Return (X, Y) of the center of cell containing provided text 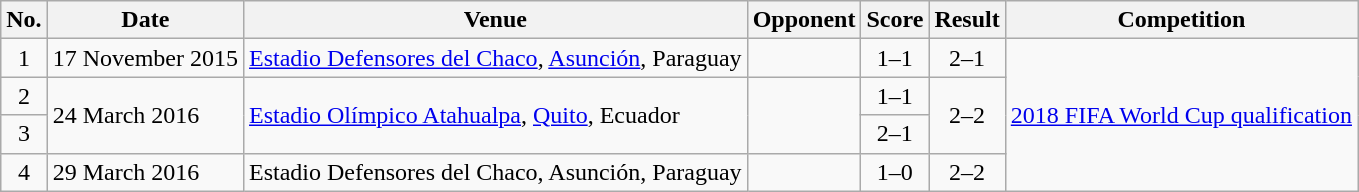
2 (24, 96)
Competition (1181, 20)
No. (24, 20)
1 (24, 58)
4 (24, 172)
1–0 (895, 172)
2018 FIFA World Cup qualification (1181, 115)
Venue (496, 20)
17 November 2015 (145, 58)
29 March 2016 (145, 172)
Estadio Olímpico Atahualpa, Quito, Ecuador (496, 115)
Opponent (804, 20)
Score (895, 20)
3 (24, 134)
24 March 2016 (145, 115)
Result (967, 20)
Date (145, 20)
